From the cell containing the given text, extract its center point as [x, y] coordinate. 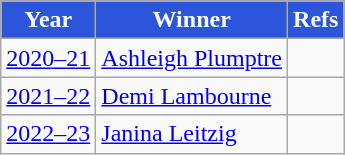
Refs [316, 20]
Year [48, 20]
Janina Leitzig [192, 134]
Ashleigh Plumptre [192, 58]
Winner [192, 20]
Demi Lambourne [192, 96]
2022–23 [48, 134]
2020–21 [48, 58]
2021–22 [48, 96]
